Determine the (X, Y) coordinate at the center of the cell enclosing the given text.  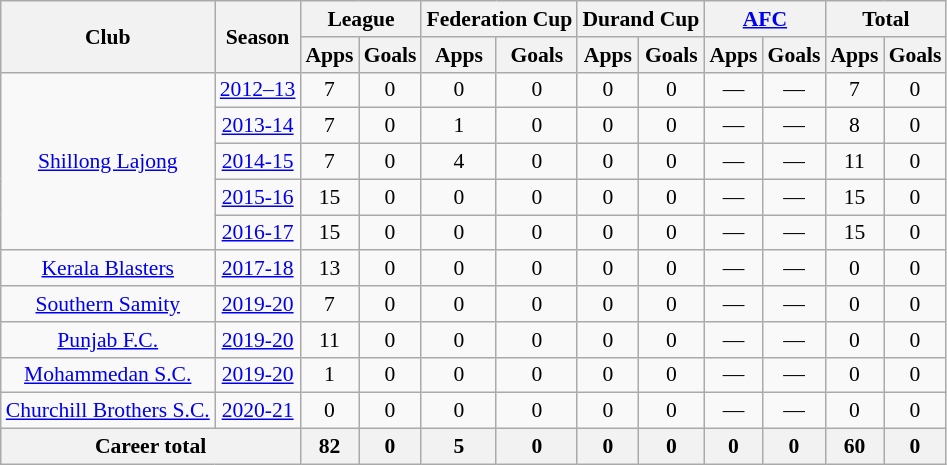
2015-16 (258, 197)
Southern Samity (108, 304)
2013-14 (258, 126)
82 (329, 447)
Churchill Brothers S.C. (108, 411)
13 (329, 269)
5 (458, 447)
Total (886, 19)
2012–13 (258, 90)
League (360, 19)
Season (258, 36)
2020-21 (258, 411)
Mohammedan S.C. (108, 375)
Kerala Blasters (108, 269)
Federation Cup (499, 19)
8 (854, 126)
Punjab F.C. (108, 340)
2014-15 (258, 162)
60 (854, 447)
Club (108, 36)
Career total (151, 447)
Shillong Lajong (108, 161)
AFC (764, 19)
Durand Cup (640, 19)
2016-17 (258, 233)
2017-18 (258, 269)
4 (458, 162)
